Determine the (X, Y) coordinate at the center of the cell enclosing the given text.  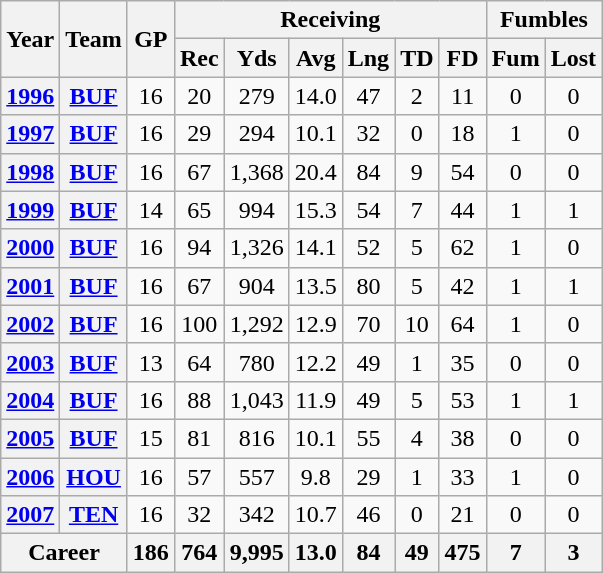
10.7 (316, 515)
57 (199, 477)
Lng (368, 58)
TD (417, 58)
20 (199, 96)
Year (30, 39)
2001 (30, 286)
Team (94, 39)
46 (368, 515)
94 (199, 248)
3 (573, 553)
9 (417, 172)
35 (462, 362)
780 (256, 362)
186 (150, 553)
1997 (30, 134)
88 (199, 400)
21 (462, 515)
10 (417, 324)
2000 (30, 248)
Fumbles (544, 20)
11 (462, 96)
9.8 (316, 477)
42 (462, 286)
65 (199, 210)
294 (256, 134)
13.5 (316, 286)
816 (256, 438)
764 (199, 553)
Career (64, 553)
53 (462, 400)
4 (417, 438)
15 (150, 438)
12.9 (316, 324)
13 (150, 362)
Lost (573, 58)
342 (256, 515)
HOU (94, 477)
33 (462, 477)
38 (462, 438)
994 (256, 210)
557 (256, 477)
1,292 (256, 324)
2006 (30, 477)
2005 (30, 438)
18 (462, 134)
1999 (30, 210)
279 (256, 96)
14.0 (316, 96)
9,995 (256, 553)
12.2 (316, 362)
2002 (30, 324)
2004 (30, 400)
2003 (30, 362)
14 (150, 210)
52 (368, 248)
1,368 (256, 172)
1,043 (256, 400)
14.1 (316, 248)
Avg (316, 58)
70 (368, 324)
15.3 (316, 210)
13.0 (316, 553)
904 (256, 286)
1996 (30, 96)
55 (368, 438)
100 (199, 324)
1998 (30, 172)
62 (462, 248)
44 (462, 210)
475 (462, 553)
81 (199, 438)
Rec (199, 58)
2 (417, 96)
20.4 (316, 172)
47 (368, 96)
Fum (516, 58)
TEN (94, 515)
80 (368, 286)
FD (462, 58)
GP (150, 39)
11.9 (316, 400)
Yds (256, 58)
2007 (30, 515)
1,326 (256, 248)
Receiving (330, 20)
